Output the (X, Y) coordinate of the center of the cell containing the given text.  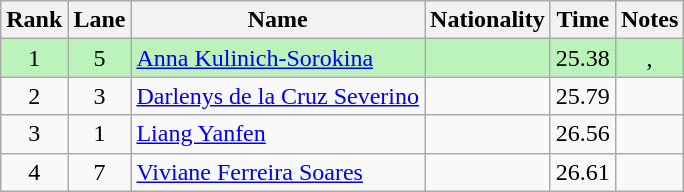
, (649, 58)
26.61 (582, 172)
25.79 (582, 96)
7 (100, 172)
Notes (649, 20)
26.56 (582, 134)
Liang Yanfen (278, 134)
4 (34, 172)
25.38 (582, 58)
Darlenys de la Cruz Severino (278, 96)
Rank (34, 20)
Anna Kulinich-Sorokina (278, 58)
Nationality (488, 20)
Lane (100, 20)
5 (100, 58)
Time (582, 20)
Name (278, 20)
2 (34, 96)
Viviane Ferreira Soares (278, 172)
